Search for the cell housing the specified text and yield its (x, y) center coordinate. 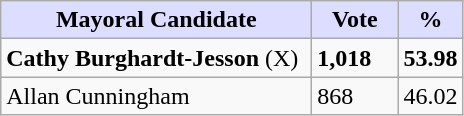
1,018 (355, 58)
53.98 (430, 58)
46.02 (430, 96)
868 (355, 96)
Vote (355, 20)
Mayoral Candidate (156, 20)
Cathy Burghardt-Jesson (X) (156, 58)
% (430, 20)
Allan Cunningham (156, 96)
